Return the [x, y] coordinate for the center point of the cell that contains the specified text.  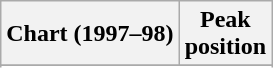
Peak position [225, 34]
Chart (1997–98) [90, 34]
